Search for the cell housing the specified text and yield its [x, y] center coordinate. 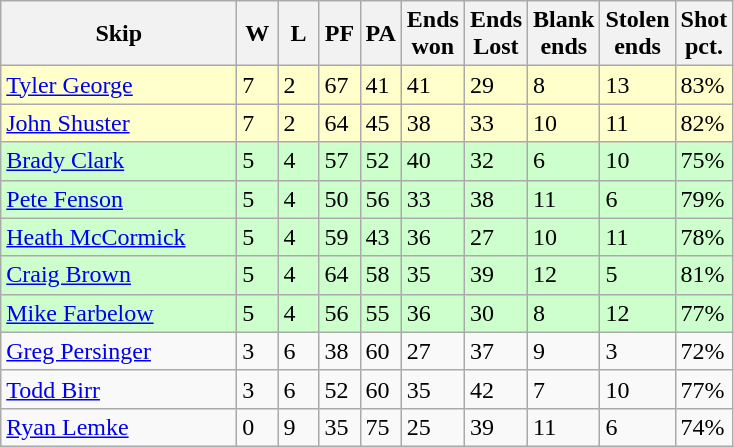
75% [704, 161]
58 [380, 275]
PF [340, 34]
Ends Lost [496, 34]
57 [340, 161]
83% [704, 85]
W [258, 34]
42 [496, 389]
29 [496, 85]
Craig Brown [119, 275]
30 [496, 313]
Blank ends [564, 34]
Stolen ends [638, 34]
13 [638, 85]
Ryan Lemke [119, 427]
Pete Fenson [119, 199]
43 [380, 237]
81% [704, 275]
25 [432, 427]
72% [704, 351]
55 [380, 313]
Mike Farbelow [119, 313]
50 [340, 199]
Tyler George [119, 85]
John Shuster [119, 123]
Brady Clark [119, 161]
L [298, 34]
0 [258, 427]
37 [496, 351]
Greg Persinger [119, 351]
40 [432, 161]
79% [704, 199]
59 [340, 237]
78% [704, 237]
Ends won [432, 34]
75 [380, 427]
82% [704, 123]
Todd Birr [119, 389]
67 [340, 85]
Shot pct. [704, 34]
74% [704, 427]
45 [380, 123]
32 [496, 161]
Skip [119, 34]
PA [380, 34]
Heath McCormick [119, 237]
